Capture the cell that displays the provided text and extract its [X, Y] central coordinate. 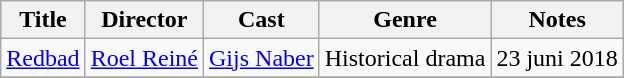
Redbad [43, 58]
Historical drama [405, 58]
Cast [262, 20]
Title [43, 20]
Roel Reiné [144, 58]
23 juni 2018 [557, 58]
Director [144, 20]
Genre [405, 20]
Notes [557, 20]
Gijs Naber [262, 58]
